Find where the given text appears and provide that cell's center as [X, Y] coordinate. 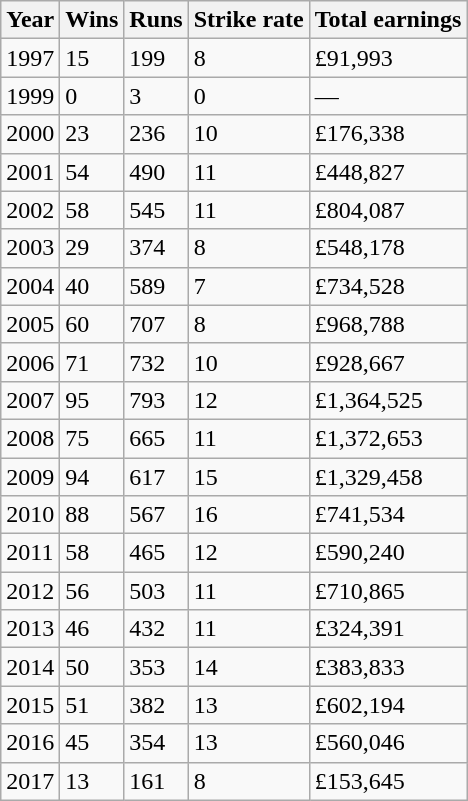
£602,194 [388, 705]
2004 [30, 286]
£324,391 [388, 629]
— [388, 96]
465 [156, 553]
353 [156, 667]
£153,645 [388, 781]
2002 [30, 210]
£1,364,525 [388, 400]
50 [92, 667]
29 [92, 248]
Runs [156, 20]
2016 [30, 743]
374 [156, 248]
2001 [30, 172]
23 [92, 134]
14 [248, 667]
3 [156, 96]
2009 [30, 477]
354 [156, 743]
617 [156, 477]
£968,788 [388, 324]
2003 [30, 248]
793 [156, 400]
Wins [92, 20]
71 [92, 362]
707 [156, 324]
732 [156, 362]
2006 [30, 362]
2005 [30, 324]
94 [92, 477]
£1,372,653 [388, 438]
589 [156, 286]
£804,087 [388, 210]
2011 [30, 553]
432 [156, 629]
2014 [30, 667]
2017 [30, 781]
382 [156, 705]
2012 [30, 591]
54 [92, 172]
161 [156, 781]
£560,046 [388, 743]
56 [92, 591]
£734,528 [388, 286]
2010 [30, 515]
45 [92, 743]
46 [92, 629]
236 [156, 134]
1997 [30, 58]
2015 [30, 705]
199 [156, 58]
16 [248, 515]
Strike rate [248, 20]
545 [156, 210]
£548,178 [388, 248]
51 [92, 705]
75 [92, 438]
£448,827 [388, 172]
2013 [30, 629]
88 [92, 515]
60 [92, 324]
503 [156, 591]
Year [30, 20]
2007 [30, 400]
£590,240 [388, 553]
£741,534 [388, 515]
7 [248, 286]
2008 [30, 438]
1999 [30, 96]
95 [92, 400]
£710,865 [388, 591]
£176,338 [388, 134]
490 [156, 172]
665 [156, 438]
567 [156, 515]
2000 [30, 134]
£91,993 [388, 58]
Total earnings [388, 20]
£1,329,458 [388, 477]
40 [92, 286]
£928,667 [388, 362]
£383,833 [388, 667]
